Return the (X, Y) coordinate for the center point of the cell that contains the specified text.  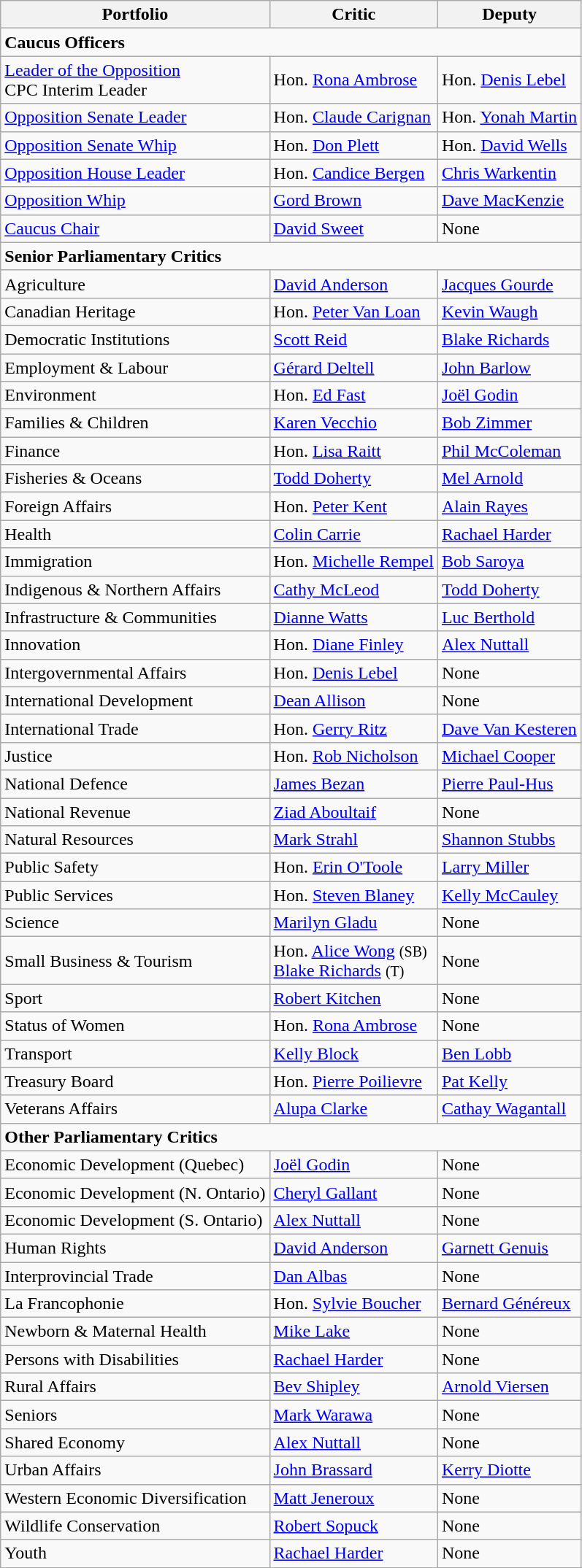
Infrastructure & Communities (135, 617)
La Francophonie (135, 1304)
Pierre Paul-Hus (509, 784)
Health (135, 534)
Critic (353, 15)
Economic Development (S. Ontario) (135, 1220)
Ben Lobb (509, 1054)
Colin Carrie (353, 534)
Phil McColeman (509, 451)
Rural Affairs (135, 1387)
National Revenue (135, 812)
Wildlife Conservation (135, 1526)
Hon. Sylvie Boucher (353, 1304)
Employment & Labour (135, 367)
Bernard Généreux (509, 1304)
Alupa Clarke (353, 1109)
Robert Sopuck (353, 1526)
Hon. Lisa Raitt (353, 451)
Persons with Disabilities (135, 1359)
Hon. Peter Kent (353, 506)
Kerry Diotte (509, 1470)
Families & Children (135, 423)
Garnett Genuis (509, 1248)
Seniors (135, 1415)
International Development (135, 700)
Environment (135, 395)
Hon. Steven Blaney (353, 895)
Michael Cooper (509, 756)
Matt Jeneroux (353, 1498)
Agriculture (135, 284)
Caucus Chair (135, 228)
Ziad Aboultaif (353, 812)
Luc Berthold (509, 617)
Mel Arnold (509, 479)
Dan Albas (353, 1276)
Gord Brown (353, 201)
Hon. Claude Carignan (353, 117)
Science (135, 923)
Hon. Rob Nicholson (353, 756)
Immigration (135, 562)
Public Safety (135, 868)
Hon. Peter Van Loan (353, 312)
Fisheries & Oceans (135, 479)
Youth (135, 1553)
Robert Kitchen (353, 998)
Hon. Gerry Ritz (353, 728)
Hon. Pierre Poilievre (353, 1081)
Larry Miller (509, 868)
Karen Vecchio (353, 423)
Deputy (509, 15)
Caucus Officers (291, 42)
Bev Shipley (353, 1387)
Hon. Alice Wong (SB) Blake Richards (T) (353, 960)
Chris Warkentin (509, 173)
Status of Women (135, 1026)
Democratic Institutions (135, 339)
Marilyn Gladu (353, 923)
Opposition Senate Leader (135, 117)
Finance (135, 451)
Alain Rayes (509, 506)
Portfolio (135, 15)
Newborn & Maternal Health (135, 1332)
Dianne Watts (353, 617)
Veterans Affairs (135, 1109)
Dean Allison (353, 700)
Jacques Gourde (509, 284)
Cheryl Gallant (353, 1192)
Pat Kelly (509, 1081)
Sport (135, 998)
Economic Development (Quebec) (135, 1165)
Blake Richards (509, 339)
David Sweet (353, 228)
Hon. Erin O'Toole (353, 868)
Shannon Stubbs (509, 840)
Mike Lake (353, 1332)
Cathy McLeod (353, 590)
John Barlow (509, 367)
Indigenous & Northern Affairs (135, 590)
Western Economic Diversification (135, 1498)
Arnold Viersen (509, 1387)
Hon. Michelle Rempel (353, 562)
Human Rights (135, 1248)
Hon. Yonah Martin (509, 117)
Opposition House Leader (135, 173)
Gérard Deltell (353, 367)
Hon. Candice Bergen (353, 173)
Hon. Diane Finley (353, 645)
Kelly Block (353, 1054)
Bob Saroya (509, 562)
Natural Resources (135, 840)
International Trade (135, 728)
Justice (135, 756)
Intergovernmental Affairs (135, 673)
Hon. Don Plett (353, 145)
Bob Zimmer (509, 423)
National Defence (135, 784)
Shared Economy (135, 1443)
Hon. Ed Fast (353, 395)
Small Business & Tourism (135, 960)
John Brassard (353, 1470)
Foreign Affairs (135, 506)
Innovation (135, 645)
Canadian Heritage (135, 312)
Dave MacKenzie (509, 201)
Mark Strahl (353, 840)
Dave Van Kesteren (509, 728)
Kelly McCauley (509, 895)
Mark Warawa (353, 1415)
Interprovincial Trade (135, 1276)
Kevin Waugh (509, 312)
Other Parliamentary Critics (291, 1137)
Economic Development (N. Ontario) (135, 1192)
Opposition Senate Whip (135, 145)
Senior Parliamentary Critics (291, 256)
James Bezan (353, 784)
Hon. David Wells (509, 145)
Scott Reid (353, 339)
Opposition Whip (135, 201)
Cathay Wagantall (509, 1109)
Transport (135, 1054)
Urban Affairs (135, 1470)
Public Services (135, 895)
Leader of the OppositionCPC Interim Leader (135, 80)
Treasury Board (135, 1081)
